Provide the (X, Y) coordinate of the cell's center where the given text is located.  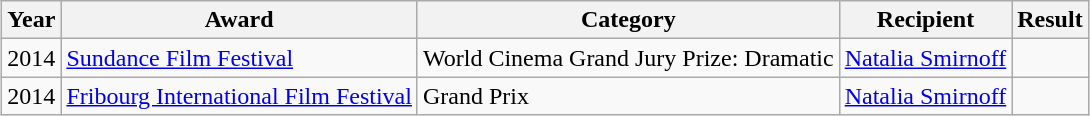
Year (32, 20)
Recipient (926, 20)
Result (1050, 20)
Category (628, 20)
Grand Prix (628, 96)
Fribourg International Film Festival (240, 96)
Sundance Film Festival (240, 58)
Award (240, 20)
World Cinema Grand Jury Prize: Dramatic (628, 58)
